Extract the (X, Y) coordinate from the center of the cell holding the provided text.  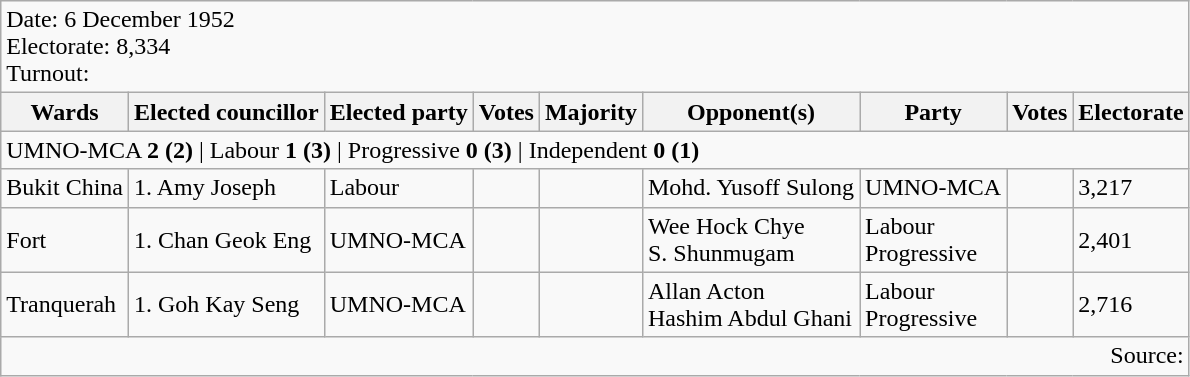
Electorate (1131, 112)
Tranquerah (65, 304)
1. Amy Joseph (226, 188)
Wards (65, 112)
3,217 (1131, 188)
Opponent(s) (750, 112)
Party (934, 112)
1. Chan Geok Eng (226, 240)
Wee Hock ChyeS. Shunmugam (750, 240)
Elected councillor (226, 112)
Allan ActonHashim Abdul Ghani (750, 304)
Labour (398, 188)
UMNO-MCA 2 (2) | Labour 1 (3) | Progressive 0 (3) | Independent 0 (1) (595, 150)
Bukit China (65, 188)
Date: 6 December 1952Electorate: 8,334Turnout: (595, 47)
1. Goh Kay Seng (226, 304)
2,401 (1131, 240)
Majority (590, 112)
2,716 (1131, 304)
Source: (595, 356)
Fort (65, 240)
Mohd. Yusoff Sulong (750, 188)
Elected party (398, 112)
